Find where the given text appears and provide that cell's center as (X, Y) coordinate. 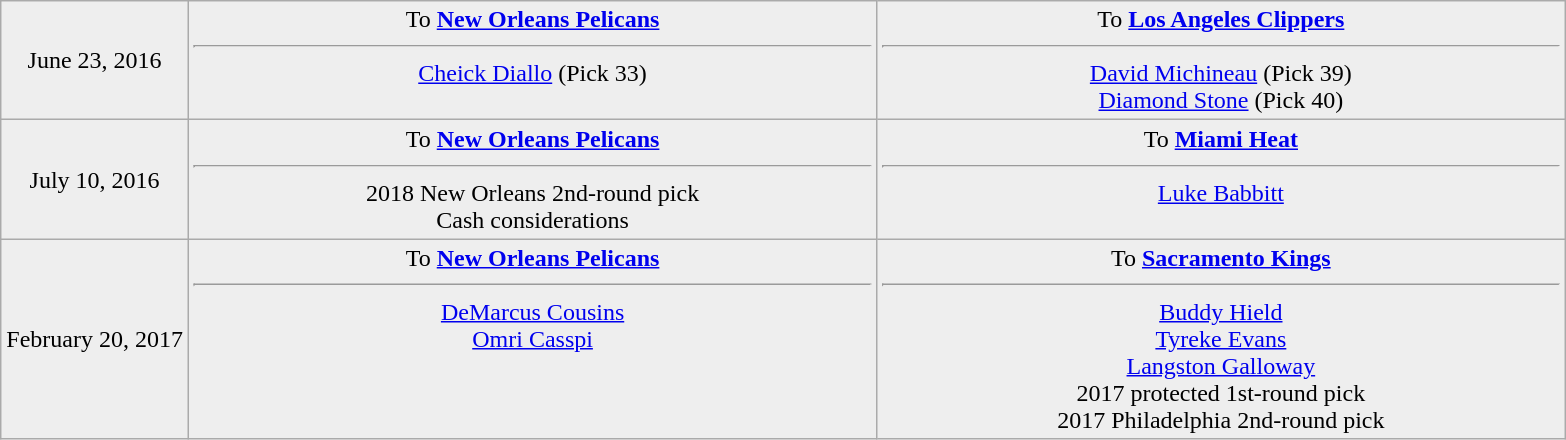
February 20, 2017 (95, 339)
To New Orleans Pelicans2018 New Orleans 2nd-round pickCash considerations (532, 180)
To Sacramento Kings Buddy Hield Tyreke Evans Langston Galloway2017 protected 1st-round pick2017 Philadelphia 2nd-round pick (1221, 339)
June 23, 2016 (95, 60)
July 10, 2016 (95, 180)
To New Orleans Pelicans Cheick Diallo (Pick 33) (532, 60)
To Los Angeles Clippers David Michineau (Pick 39) Diamond Stone (Pick 40) (1221, 60)
To Miami Heat Luke Babbitt (1221, 180)
To New Orleans Pelicans DeMarcus Cousins Omri Casspi (532, 339)
